Output the (X, Y) coordinate of the center of the cell containing the given text.  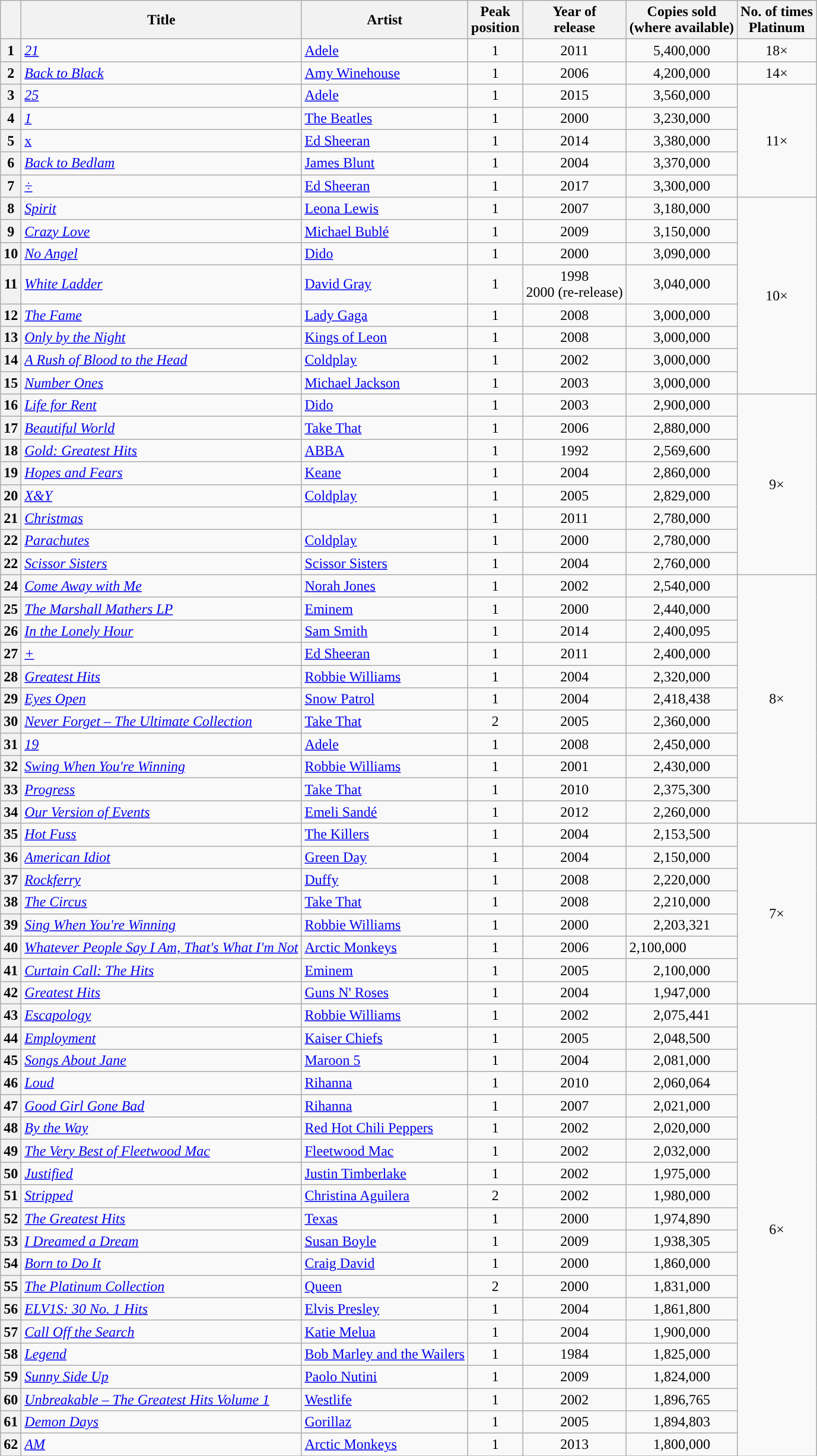
60 (11, 1399)
48 (11, 1128)
52 (11, 1219)
45 (11, 1061)
3,370,000 (681, 163)
David Gray (384, 284)
50 (11, 1173)
Gold: Greatest Hits (161, 451)
By the Way (161, 1128)
2,569,600 (681, 451)
44 (11, 1038)
Only by the Night (161, 338)
Curtain Call: The Hits (161, 970)
57 (11, 1331)
The Platinum Collection (161, 1286)
32 (11, 767)
2,540,000 (681, 586)
Good Girl Gone Bad (161, 1106)
Christina Aguilera (384, 1196)
No. of timesPlatinum (777, 20)
Eyes Open (161, 699)
33 (11, 789)
2,829,000 (681, 496)
49 (11, 1151)
7 (11, 186)
3,150,000 (681, 231)
4,200,000 (681, 73)
51 (11, 1196)
Bob Marley and the Wailers (384, 1354)
Escapology (161, 1015)
Westlife (384, 1399)
2,900,000 (681, 405)
Michael Jackson (384, 383)
Swing When You're Winning (161, 767)
Loud (161, 1083)
Fleetwood Mac (384, 1151)
Beautiful World (161, 428)
Michael Bublé (384, 231)
2,450,000 (681, 744)
54 (11, 1264)
2,060,064 (681, 1083)
24 (11, 586)
1,824,000 (681, 1376)
19982000 (re-release) (574, 284)
Red Hot Chili Peppers (384, 1128)
5 (11, 141)
Hot Fuss (161, 835)
Life for Rent (161, 405)
18× (777, 50)
1992 (574, 451)
11× (777, 141)
37 (11, 880)
Kings of Leon (384, 338)
Title (161, 20)
43 (11, 1015)
6 (11, 163)
Crazy Love (161, 231)
Maroon 5 (384, 1061)
4 (11, 118)
Keane (384, 473)
Legend (161, 1354)
1,861,800 (681, 1309)
2,220,000 (681, 880)
2,430,000 (681, 767)
34 (11, 812)
Parachutes (161, 541)
The Greatest Hits (161, 1219)
Call Off the Search (161, 1331)
Copies sold(where available) (681, 20)
Queen (384, 1286)
1,896,765 (681, 1399)
1,825,000 (681, 1354)
Songs About Jane (161, 1061)
2,210,000 (681, 902)
8× (777, 699)
6× (777, 1230)
No Angel (161, 253)
18 (11, 451)
Back to Black (161, 73)
Kaiser Chiefs (384, 1038)
61 (11, 1422)
1,974,890 (681, 1219)
Katie Melua (384, 1331)
ELV1S: 30 No. 1 Hits (161, 1309)
Christmas (161, 518)
Gorillaz (384, 1422)
Progress (161, 789)
Paolo Nutini (384, 1376)
Texas (384, 1219)
10× (777, 296)
2,360,000 (681, 722)
2,880,000 (681, 428)
1,980,000 (681, 1196)
35 (11, 835)
2,032,000 (681, 1151)
Demon Days (161, 1422)
31 (11, 744)
14 (11, 360)
55 (11, 1286)
12 (11, 315)
White Ladder (161, 284)
X&Y (161, 496)
I Dreamed a Dream (161, 1241)
A Rush of Blood to the Head (161, 360)
James Blunt (384, 163)
1,860,000 (681, 1264)
Our Version of Events (161, 812)
16 (11, 405)
Snow Patrol (384, 699)
3,300,000 (681, 186)
In the Lonely Hour (161, 631)
58 (11, 1354)
2,150,000 (681, 857)
46 (11, 1083)
+ (161, 654)
Born to Do It (161, 1264)
10 (11, 253)
The Marshall Mathers LP (161, 608)
1,800,000 (681, 1445)
Elvis Presley (384, 1309)
Come Away with Me (161, 586)
47 (11, 1106)
ABBA (384, 451)
28 (11, 676)
3,090,000 (681, 253)
9 (11, 231)
American Idiot (161, 857)
1,894,803 (681, 1422)
Spirit (161, 208)
Back to Bedlam (161, 163)
AM (161, 1445)
2,048,500 (681, 1038)
20 (11, 496)
Green Day (384, 857)
Leona Lewis (384, 208)
The Circus (161, 902)
53 (11, 1241)
3,040,000 (681, 284)
Number Ones (161, 383)
1984 (574, 1354)
9× (777, 484)
Never Forget – The Ultimate Collection (161, 722)
5,400,000 (681, 50)
2015 (574, 96)
2,260,000 (681, 812)
2,860,000 (681, 473)
36 (11, 857)
The Fame (161, 315)
2,020,000 (681, 1128)
Hopes and Fears (161, 473)
Sam Smith (384, 631)
2017 (574, 186)
2,320,000 (681, 676)
40 (11, 947)
56 (11, 1309)
13 (11, 338)
1,947,000 (681, 992)
29 (11, 699)
Craig David (384, 1264)
2012 (574, 812)
Sing When You're Winning (161, 925)
Peakposition (495, 20)
1,975,000 (681, 1173)
2,760,000 (681, 563)
2,400,000 (681, 654)
3,230,000 (681, 118)
Lady Gaga (384, 315)
2,418,438 (681, 699)
2,440,000 (681, 608)
26 (11, 631)
2001 (574, 767)
Whatever People Say I Am, That's What I'm Not (161, 947)
11 (11, 284)
7× (777, 913)
2,021,000 (681, 1106)
2,375,300 (681, 789)
3,380,000 (681, 141)
The Killers (384, 835)
The Very Best of Fleetwood Mac (161, 1151)
8 (11, 208)
41 (11, 970)
Unbreakable – The Greatest Hits Volume 1 (161, 1399)
Justified (161, 1173)
2,075,441 (681, 1015)
÷ (161, 186)
Sunny Side Up (161, 1376)
3 (11, 96)
1,938,305 (681, 1241)
14× (777, 73)
Employment (161, 1038)
42 (11, 992)
2,153,500 (681, 835)
Year ofrelease (574, 20)
2,400,095 (681, 631)
Amy Winehouse (384, 73)
Rockferry (161, 880)
The Beatles (384, 118)
Stripped (161, 1196)
30 (11, 722)
39 (11, 925)
Guns N' Roses (384, 992)
3,180,000 (681, 208)
Susan Boyle (384, 1241)
Artist (384, 20)
1,831,000 (681, 1286)
38 (11, 902)
1,900,000 (681, 1331)
3,560,000 (681, 96)
2013 (574, 1445)
59 (11, 1376)
2,203,321 (681, 925)
15 (11, 383)
Emeli Sandé (384, 812)
Norah Jones (384, 586)
17 (11, 428)
2,081,000 (681, 1061)
Duffy (384, 880)
x (161, 141)
62 (11, 1445)
27 (11, 654)
Justin Timberlake (384, 1173)
